For the text-containing cell, return its midpoint in (x, y) coordinate format. 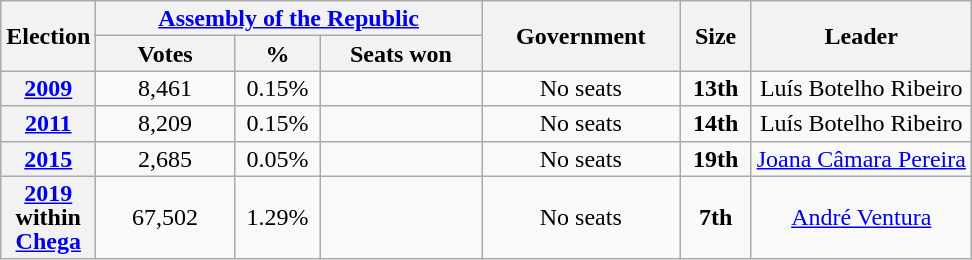
7th (716, 218)
% (277, 54)
14th (716, 124)
André Ventura (861, 218)
2019within Chega (48, 218)
1.29% (277, 218)
Seats won (400, 54)
Government (582, 36)
Size (716, 36)
2,685 (166, 158)
2011 (48, 124)
Assembly of the Republic (289, 18)
8,461 (166, 88)
2015 (48, 158)
Joana Câmara Pereira (861, 158)
13th (716, 88)
0.05% (277, 158)
2009 (48, 88)
67,502 (166, 218)
Votes (166, 54)
8,209 (166, 124)
Leader (861, 36)
19th (716, 158)
Election (48, 36)
